Return (X, Y) of the center of cell containing provided text 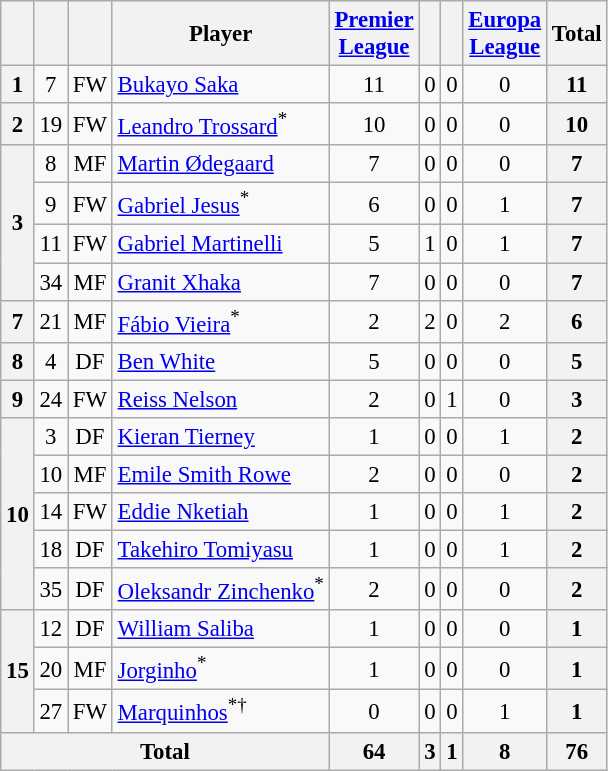
14 (50, 512)
19 (50, 124)
Takehiro Tomiyasu (220, 549)
76 (577, 751)
Player (220, 34)
Marquinhos*† (220, 711)
Gabriel Martinelli (220, 244)
Oleksandr Zinchenko* (220, 589)
Emile Smith Rowe (220, 474)
Kieran Tierney (220, 437)
Martin Ødegaard (220, 164)
4 (50, 361)
15 (18, 671)
Granit Xhaka (220, 282)
Bukayo Saka (220, 85)
Fábio Vieira* (220, 321)
Jorginho* (220, 669)
EuropaLeague (505, 34)
Eddie Nketiah (220, 512)
PremierLeague (374, 34)
24 (50, 399)
64 (374, 751)
34 (50, 282)
21 (50, 321)
20 (50, 669)
18 (50, 549)
Reiss Nelson (220, 399)
Ben White (220, 361)
27 (50, 711)
William Saliba (220, 629)
12 (50, 629)
35 (50, 589)
Leandro Trossard* (220, 124)
Gabriel Jesus* (220, 204)
